Determine the (x, y) coordinate at the center of the cell enclosing the given text.  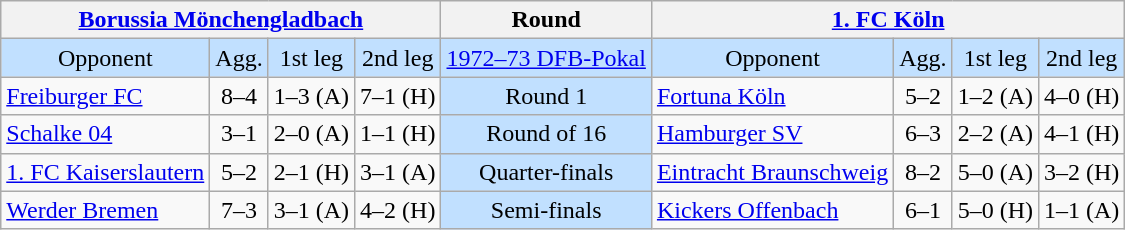
2–1 (H) (311, 172)
Hamburger SV (772, 134)
1. FC Kaiserslautern (106, 172)
1–1 (A) (1082, 210)
Schalke 04 (106, 134)
2–2 (A) (995, 134)
7–3 (239, 210)
Kickers Offenbach (772, 210)
1–2 (A) (995, 96)
1. FC Köln (888, 20)
4–1 (H) (1082, 134)
1972–73 DFB-Pokal (546, 58)
6–3 (923, 134)
Freiburger FC (106, 96)
2–0 (A) (311, 134)
Semi-finals (546, 210)
3–2 (H) (1082, 172)
Eintracht Braunschweig (772, 172)
Round of 16 (546, 134)
1–1 (H) (398, 134)
Round 1 (546, 96)
Quarter-finals (546, 172)
4–2 (H) (398, 210)
Borussia Mönchengladbach (221, 20)
6–1 (923, 210)
Werder Bremen (106, 210)
3–1 (239, 134)
5–0 (A) (995, 172)
1–3 (A) (311, 96)
8–4 (239, 96)
8–2 (923, 172)
4–0 (H) (1082, 96)
5–0 (H) (995, 210)
Round (546, 20)
7–1 (H) (398, 96)
Fortuna Köln (772, 96)
